For the text-containing cell, return its midpoint in [X, Y] coordinate format. 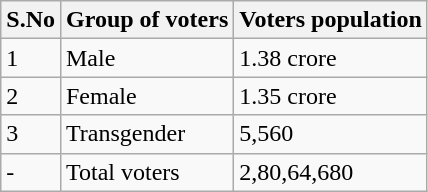
Group of voters [146, 20]
Total voters [146, 172]
2,80,64,680 [331, 172]
1.35 crore [331, 96]
3 [31, 134]
1.38 crore [331, 58]
Transgender [146, 134]
1 [31, 58]
Male [146, 58]
S.No [31, 20]
Voters population [331, 20]
- [31, 172]
5,560 [331, 134]
2 [31, 96]
Female [146, 96]
